Detect which cell encompasses the target text, then output its [x, y] center coordinate. 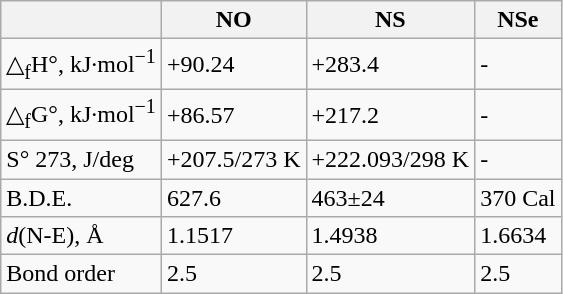
+283.4 [390, 64]
1.6634 [518, 236]
+86.57 [234, 116]
+217.2 [390, 116]
NS [390, 20]
S° 273, J/deg [82, 159]
+90.24 [234, 64]
△fG°, kJ·mol−1 [82, 116]
NO [234, 20]
NSe [518, 20]
1.4938 [390, 236]
463±24 [390, 198]
△fH°, kJ·mol−1 [82, 64]
Bond order [82, 274]
B.D.E. [82, 198]
d(N-E), Å [82, 236]
1.1517 [234, 236]
+207.5/273 K [234, 159]
627.6 [234, 198]
370 Cal [518, 198]
+222.093/298 K [390, 159]
